Determine the (x, y) coordinate at the center of the cell enclosing the given text.  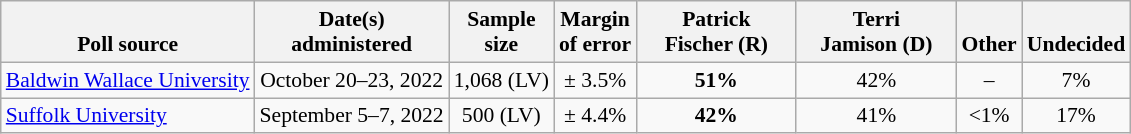
Other (988, 32)
– (988, 80)
± 3.5% (595, 80)
1,068 (LV) (502, 80)
51% (716, 80)
TerriJamison (D) (876, 32)
October 20–23, 2022 (352, 80)
Samplesize (502, 32)
Date(s)administered (352, 32)
Marginof error (595, 32)
Undecided (1076, 32)
17% (1076, 116)
± 4.4% (595, 116)
Baldwin Wallace University (128, 80)
Poll source (128, 32)
PatrickFischer (R) (716, 32)
7% (1076, 80)
<1% (988, 116)
500 (LV) (502, 116)
Suffolk University (128, 116)
41% (876, 116)
September 5–7, 2022 (352, 116)
